Search for the cell housing the specified text and yield its (x, y) center coordinate. 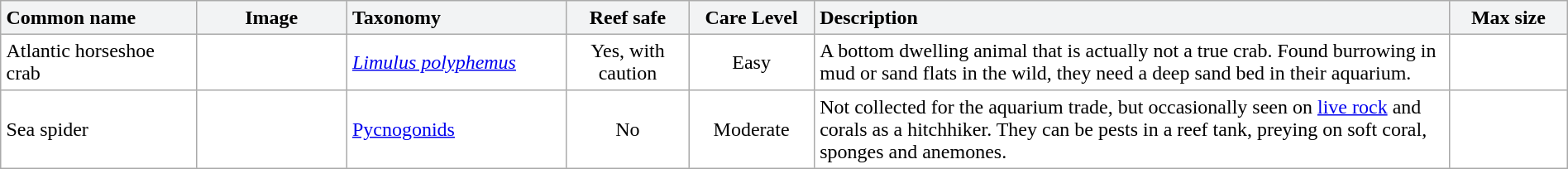
Reef safe (627, 17)
Sea spider (98, 129)
No (627, 129)
Max size (1508, 17)
Common name (98, 17)
Taxonomy (457, 17)
Easy (752, 62)
Moderate (752, 129)
Description (1131, 17)
Yes, with caution (627, 62)
Care Level (752, 17)
Pycnogonids (457, 129)
Image (271, 17)
Atlantic horseshoe crab (98, 62)
Limulus polyphemus (457, 62)
